Identify which cell holds the provided text, then report its (x, y) central coordinate. 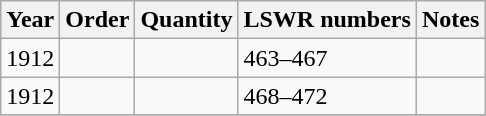
468–472 (327, 96)
LSWR numbers (327, 20)
Year (30, 20)
Order (98, 20)
463–467 (327, 58)
Notes (450, 20)
Quantity (186, 20)
